Extract the (X, Y) coordinate from the center of the cell holding the provided text.  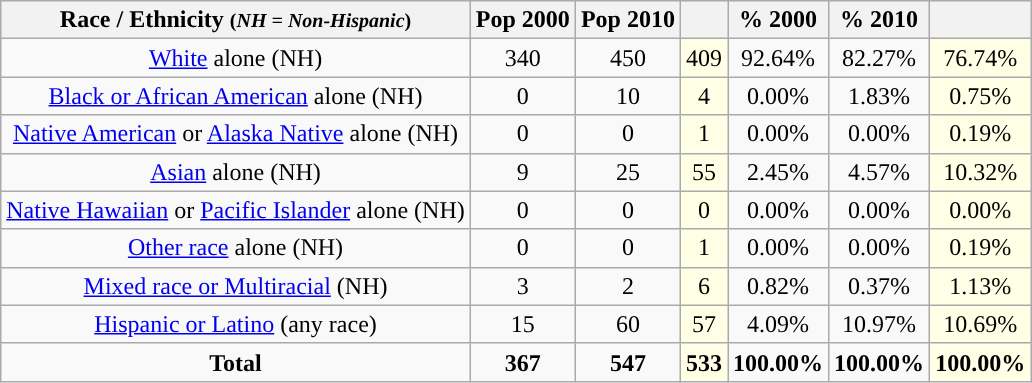
0.37% (880, 286)
3 (522, 286)
9 (522, 172)
1.83% (880, 96)
Hispanic or Latino (any race) (236, 324)
450 (628, 58)
10.97% (880, 324)
Native American or Alaska Native alone (NH) (236, 134)
60 (628, 324)
367 (522, 362)
547 (628, 362)
Black or African American alone (NH) (236, 96)
0.82% (778, 286)
25 (628, 172)
4.57% (880, 172)
Pop 2010 (628, 20)
White alone (NH) (236, 58)
76.74% (980, 58)
2 (628, 286)
Mixed race or Multiracial (NH) (236, 286)
10.69% (980, 324)
0.75% (980, 96)
55 (704, 172)
Native Hawaiian or Pacific Islander alone (NH) (236, 210)
4.09% (778, 324)
Pop 2000 (522, 20)
6 (704, 286)
4 (704, 96)
Asian alone (NH) (236, 172)
1.13% (980, 286)
% 2010 (880, 20)
340 (522, 58)
10 (628, 96)
Total (236, 362)
92.64% (778, 58)
2.45% (778, 172)
82.27% (880, 58)
Race / Ethnicity (NH = Non-Hispanic) (236, 20)
Other race alone (NH) (236, 248)
409 (704, 58)
533 (704, 362)
15 (522, 324)
57 (704, 324)
% 2000 (778, 20)
10.32% (980, 172)
